Extract the (X, Y) coordinate from the center of the cell holding the provided text.  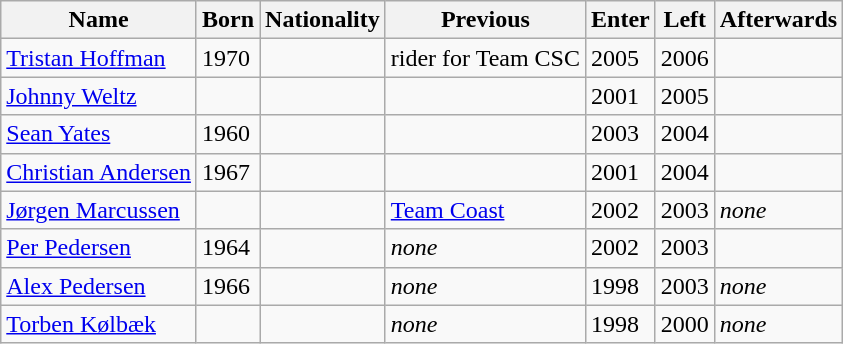
Per Pedersen (99, 248)
1964 (228, 248)
2006 (684, 58)
Born (228, 20)
Previous (485, 20)
Enter (621, 20)
1966 (228, 286)
rider for Team CSC (485, 58)
Alex Pedersen (99, 286)
Sean Yates (99, 134)
Afterwards (778, 20)
Torben Kølbæk (99, 324)
Left (684, 20)
1960 (228, 134)
Johnny Weltz (99, 96)
Nationality (323, 20)
Jørgen Marcussen (99, 210)
1967 (228, 172)
Name (99, 20)
Team Coast (485, 210)
Christian Andersen (99, 172)
Tristan Hoffman (99, 58)
1970 (228, 58)
2000 (684, 324)
